Find where the given text appears and provide that cell's center as [X, Y] coordinate. 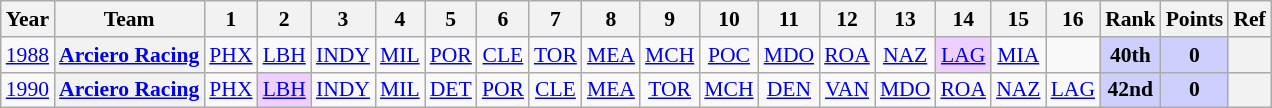
Team [129, 19]
16 [1073, 19]
9 [670, 19]
12 [847, 19]
1 [230, 19]
2 [284, 19]
6 [503, 19]
VAN [847, 90]
7 [556, 19]
4 [400, 19]
MIA [1018, 55]
Ref [1249, 19]
1990 [28, 90]
DEN [790, 90]
POC [728, 55]
Points [1195, 19]
1988 [28, 55]
DET [451, 90]
40th [1130, 55]
10 [728, 19]
42nd [1130, 90]
Year [28, 19]
3 [343, 19]
5 [451, 19]
8 [611, 19]
15 [1018, 19]
11 [790, 19]
Rank [1130, 19]
13 [906, 19]
14 [963, 19]
